Output the (x, y) coordinate of the center of the cell containing the given text.  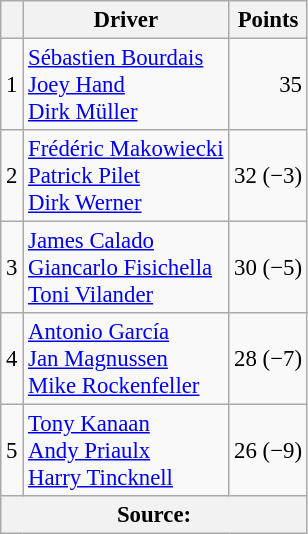
Frédéric Makowiecki Patrick Pilet Dirk Werner (126, 176)
2 (12, 176)
32 (−3) (268, 176)
30 (−5) (268, 268)
Driver (126, 20)
Sébastien Bourdais Joey Hand Dirk Müller (126, 85)
26 (−9) (268, 451)
Antonio García Jan Magnussen Mike Rockenfeller (126, 359)
Source: (154, 515)
Points (268, 20)
James Calado Giancarlo Fisichella Toni Vilander (126, 268)
4 (12, 359)
Tony Kanaan Andy Priaulx Harry Tincknell (126, 451)
35 (268, 85)
3 (12, 268)
28 (−7) (268, 359)
5 (12, 451)
1 (12, 85)
